Pinpoint the cell where the given text exists, returning its [x, y] midpoint coordinate. 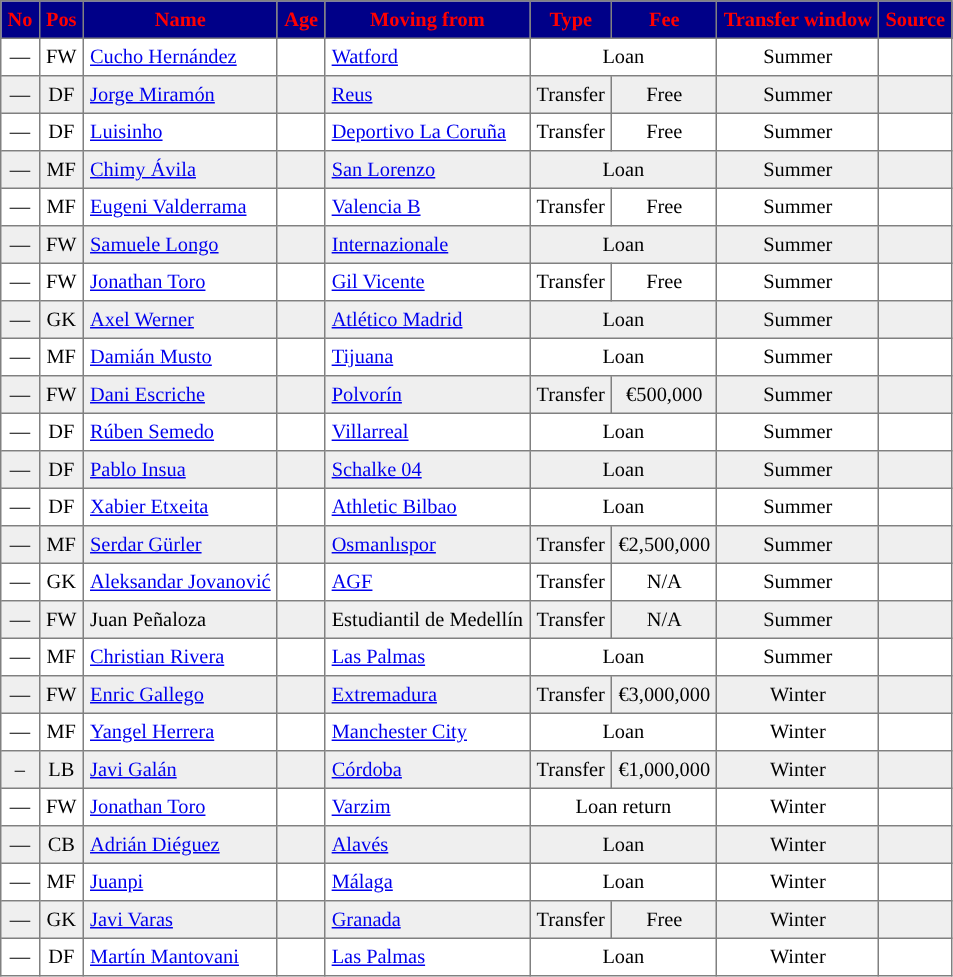
Osmanlıspor [428, 545]
LB [61, 770]
Eugeni Valderrama [180, 207]
Pablo Insua [180, 470]
Martín Mantovani [180, 957]
Valencia B [428, 207]
Pos [61, 20]
Adrián Diéguez [180, 845]
Dani Escriche [180, 395]
Córdoba [428, 770]
Cucho Hernández [180, 57]
Polvorín [428, 395]
Aleksandar Jovanović [180, 582]
Javi Galán [180, 770]
€1,000,000 [664, 770]
Axel Werner [180, 320]
Samuele Longo [180, 245]
Schalke 04 [428, 470]
Serdar Gürler [180, 545]
Rúben Semedo [180, 432]
€3,000,000 [664, 695]
Enric Gallego [180, 695]
Christian Rivera [180, 657]
Luisinho [180, 132]
Type [571, 20]
– [20, 770]
Juanpi [180, 882]
Fee [664, 20]
€500,000 [664, 395]
Juan Peñaloza [180, 620]
Athletic Bilbao [428, 507]
Transfer window [798, 20]
Varzim [428, 807]
Tijuana [428, 357]
Gil Vicente [428, 282]
Xabier Etxeita [180, 507]
Jorge Miramón [180, 95]
Málaga [428, 882]
Damián Musto [180, 357]
Age [300, 20]
AGF [428, 582]
No [20, 20]
Internazionale [428, 245]
Chimy Ávila [180, 170]
Source [916, 20]
Name [180, 20]
Atlético Madrid [428, 320]
Yangel Herrera [180, 732]
Granada [428, 920]
Watford [428, 57]
Loan return [624, 807]
CB [61, 845]
Javi Varas [180, 920]
Deportivo La Coruña [428, 132]
San Lorenzo [428, 170]
Reus [428, 95]
Manchester City [428, 732]
€2,500,000 [664, 545]
Alavés [428, 845]
Estudiantil de Medellín [428, 620]
Villarreal [428, 432]
Moving from [428, 20]
Extremadura [428, 695]
